Pinpoint the cell where the given text exists, returning its (x, y) midpoint coordinate. 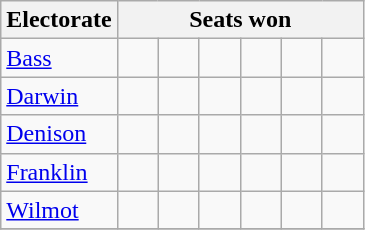
Seats won (240, 20)
Electorate (59, 20)
Franklin (59, 172)
Darwin (59, 96)
Bass (59, 58)
Denison (59, 134)
Wilmot (59, 210)
